Output the (X, Y) coordinate of the center of the cell containing the given text.  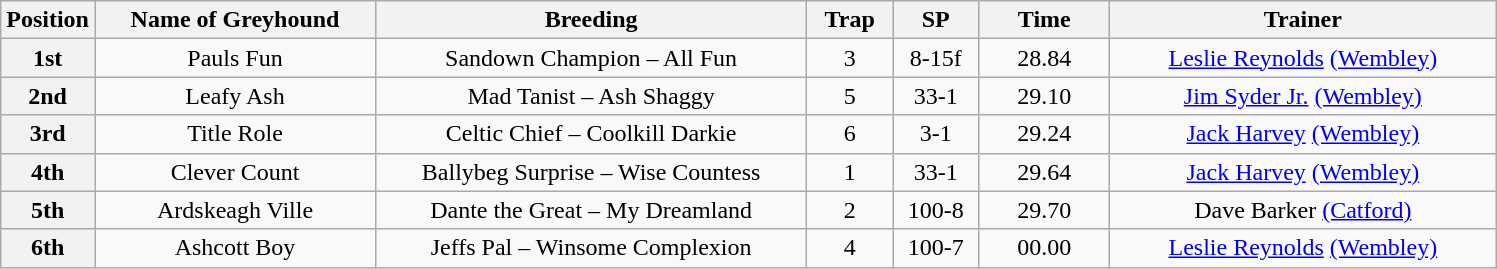
28.84 (1044, 58)
Sandown Champion – All Fun (592, 58)
100-7 (936, 248)
6 (850, 134)
3 (850, 58)
Jim Syder Jr. (Wembley) (1303, 96)
Trap (850, 20)
Clever Count (234, 172)
Jeffs Pal – Winsome Complexion (592, 248)
Ashcott Boy (234, 248)
2nd (48, 96)
4 (850, 248)
29.70 (1044, 210)
8-15f (936, 58)
Celtic Chief – Coolkill Darkie (592, 134)
2 (850, 210)
Breeding (592, 20)
5 (850, 96)
00.00 (1044, 248)
Leafy Ash (234, 96)
Ballybeg Surprise – Wise Countess (592, 172)
Name of Greyhound (234, 20)
SP (936, 20)
29.24 (1044, 134)
Trainer (1303, 20)
3rd (48, 134)
3-1 (936, 134)
1st (48, 58)
Dante the Great – My Dreamland (592, 210)
5th (48, 210)
29.10 (1044, 96)
Pauls Fun (234, 58)
Title Role (234, 134)
Position (48, 20)
1 (850, 172)
Time (1044, 20)
Dave Barker (Catford) (1303, 210)
100-8 (936, 210)
6th (48, 248)
Ardskeagh Ville (234, 210)
29.64 (1044, 172)
Mad Tanist – Ash Shaggy (592, 96)
4th (48, 172)
